Scan for the cell matching the given text and deliver its [x, y] coordinate at center. 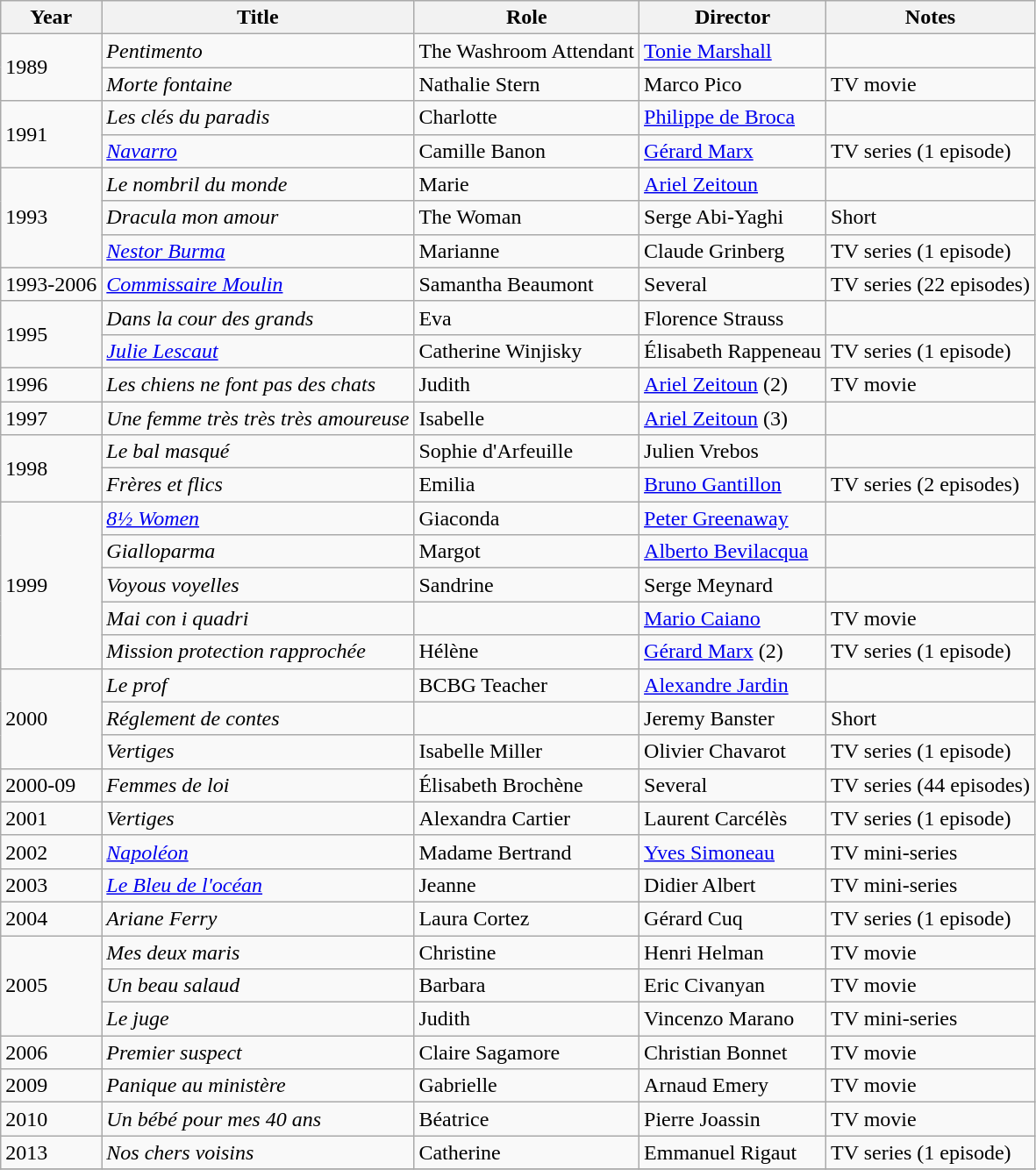
Sandrine [526, 585]
1989 [51, 68]
Madame Bertrand [526, 852]
Isabelle [526, 418]
Marie [526, 184]
Giaconda [526, 518]
The Washroom Attendant [526, 51]
Premier suspect [258, 1052]
Margot [526, 552]
Charlotte [526, 118]
Élisabeth Brochène [526, 785]
Peter Greenaway [733, 518]
2002 [51, 852]
Florence Strauss [733, 317]
Jeremy Banster [733, 718]
Le nombril du monde [258, 184]
Pentimento [258, 51]
The Woman [526, 218]
Alberto Bevilacqua [733, 552]
Alexandre Jardin [733, 685]
Catherine [526, 1152]
Emmanuel Rigaut [733, 1152]
2009 [51, 1086]
TV series (2 episodes) [931, 485]
Serge Abi-Yaghi [733, 218]
Julien Vrebos [733, 452]
Gérard Marx [733, 151]
Pierre Joassin [733, 1119]
Emilia [526, 485]
2006 [51, 1052]
1993 [51, 218]
Olivier Chavarot [733, 752]
Morte fontaine [258, 84]
Ariane Ferry [258, 918]
Dans la cour des grands [258, 317]
Philippe de Broca [733, 118]
Mission protection rapprochée [258, 652]
2013 [51, 1152]
Gialloparma [258, 552]
TV series (44 episodes) [931, 785]
Laurent Carcélès [733, 818]
Le Bleu de l'océan [258, 885]
2000-09 [51, 785]
Tonie Marshall [733, 51]
Un bébé pour mes 40 ans [258, 1119]
Barbara [526, 986]
TV series (22 episodes) [931, 284]
Christine [526, 952]
1999 [51, 585]
1995 [51, 334]
1996 [51, 384]
1997 [51, 418]
Béatrice [526, 1119]
2005 [51, 985]
Gérard Cuq [733, 918]
1998 [51, 468]
Sophie d'Arfeuille [526, 452]
Mario Caiano [733, 618]
Mai con i quadri [258, 618]
Henri Helman [733, 952]
BCBG Teacher [526, 685]
Les chiens ne font pas des chats [258, 384]
Le prof [258, 685]
Nos chers voisins [258, 1152]
Title [258, 18]
1991 [51, 134]
Frères et flics [258, 485]
2003 [51, 885]
2000 [51, 718]
Claire Sagamore [526, 1052]
Le juge [258, 1019]
Didier Albert [733, 885]
Les clés du paradis [258, 118]
Ariel Zeitoun [733, 184]
Serge Meynard [733, 585]
Bruno Gantillon [733, 485]
Arnaud Emery [733, 1086]
Le bal masqué [258, 452]
Nestor Burma [258, 251]
Hélène [526, 652]
Une femme très très très amoureuse [258, 418]
Julie Lescaut [258, 351]
Samantha Beaumont [526, 284]
Marco Pico [733, 84]
Navarro [258, 151]
Laura Cortez [526, 918]
2010 [51, 1119]
Notes [931, 18]
Gérard Marx (2) [733, 652]
Ariel Zeitoun (2) [733, 384]
Élisabeth Rappeneau [733, 351]
Claude Grinberg [733, 251]
Napoléon [258, 852]
2004 [51, 918]
Christian Bonnet [733, 1052]
Eric Civanyan [733, 986]
Vincenzo Marano [733, 1019]
Marianne [526, 251]
8½ Women [258, 518]
Nathalie Stern [526, 84]
2001 [51, 818]
Year [51, 18]
Yves Simoneau [733, 852]
Ariel Zeitoun (3) [733, 418]
Gabrielle [526, 1086]
Director [733, 18]
Eva [526, 317]
Mes deux maris [258, 952]
Dracula mon amour [258, 218]
Voyous voyelles [258, 585]
Commissaire Moulin [258, 284]
Role [526, 18]
Femmes de loi [258, 785]
Réglement de contes [258, 718]
Camille Banon [526, 151]
Un beau salaud [258, 986]
Panique au ministère [258, 1086]
Catherine Winjisky [526, 351]
Jeanne [526, 885]
Alexandra Cartier [526, 818]
Isabelle Miller [526, 752]
1993-2006 [51, 284]
